Locate the cell with the specified text and output its [x, y] center coordinate. 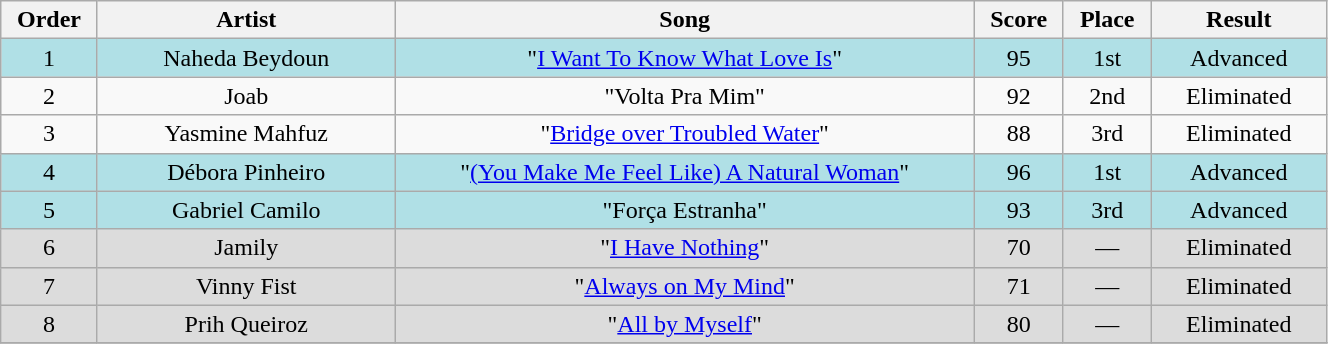
70 [1018, 248]
1 [49, 58]
Artist [246, 20]
Gabriel Camilo [246, 210]
3 [49, 134]
"I Have Nothing" [684, 248]
88 [1018, 134]
4 [49, 172]
Vinny Fist [246, 286]
2nd [1107, 96]
7 [49, 286]
Result [1238, 20]
"All by Myself" [684, 324]
93 [1018, 210]
"Bridge over Troubled Water" [684, 134]
Score [1018, 20]
71 [1018, 286]
Naheda Beydoun [246, 58]
Débora Pinheiro [246, 172]
"(You Make Me Feel Like) A Natural Woman" [684, 172]
"I Want To Know What Love Is" [684, 58]
Order [49, 20]
Yasmine Mahfuz [246, 134]
Joab [246, 96]
6 [49, 248]
96 [1018, 172]
8 [49, 324]
Song [684, 20]
95 [1018, 58]
2 [49, 96]
"Volta Pra Mim" [684, 96]
80 [1018, 324]
"Força Estranha" [684, 210]
5 [49, 210]
"Always on My Mind" [684, 286]
Jamily [246, 248]
Place [1107, 20]
Prih Queiroz [246, 324]
92 [1018, 96]
